Capture the cell that displays the provided text and extract its [X, Y] central coordinate. 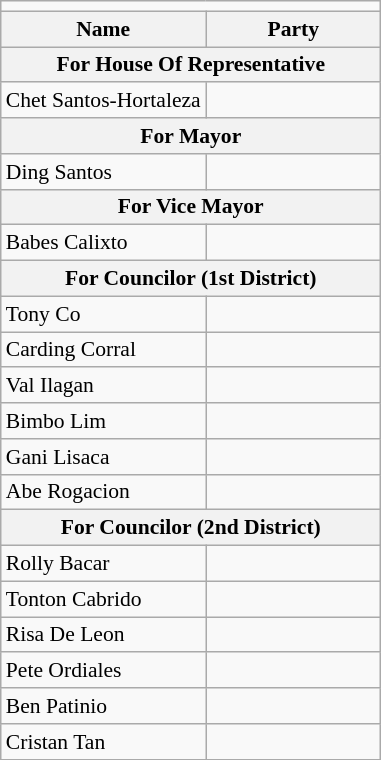
Pete Ordiales [104, 671]
Risa De Leon [104, 635]
Tony Co [104, 314]
Gani Lisaca [104, 457]
For Councilor (2nd District) [191, 528]
For Councilor (1st District) [191, 279]
Babes Calixto [104, 243]
Rolly Bacar [104, 564]
Name [104, 29]
Abe Rogacion [104, 492]
Ding Santos [104, 172]
For Vice Mayor [191, 207]
Tonton Cabrido [104, 599]
Carding Corral [104, 350]
Bimbo Lim [104, 421]
Ben Patinio [104, 706]
Cristan Tan [104, 742]
For Mayor [191, 136]
Chet Santos-Hortaleza [104, 101]
Party [294, 29]
For House Of Representative [191, 65]
Val Ilagan [104, 386]
